Output the (x, y) coordinate of the center of the cell containing the given text.  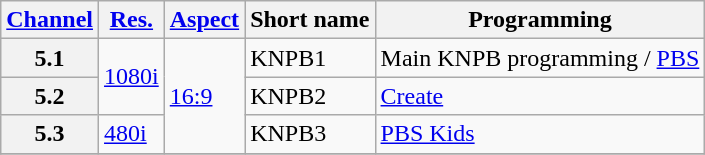
16:9 (204, 96)
5.2 (50, 96)
5.1 (50, 58)
KNPB2 (310, 96)
480i (132, 134)
Create (540, 96)
PBS Kids (540, 134)
Aspect (204, 20)
Programming (540, 20)
KNPB3 (310, 134)
Main KNPB programming / PBS (540, 58)
Short name (310, 20)
KNPB1 (310, 58)
5.3 (50, 134)
Res. (132, 20)
Channel (50, 20)
1080i (132, 77)
